Locate the cell with the specified text and output its (x, y) center coordinate. 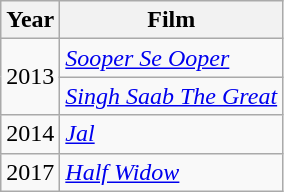
Year (30, 20)
Film (172, 20)
Singh Saab The Great (172, 96)
Jal (172, 134)
2017 (30, 172)
Half Widow (172, 172)
Sooper Se Ooper (172, 58)
2014 (30, 134)
2013 (30, 77)
